Identify which cell holds the provided text, then report its (x, y) central coordinate. 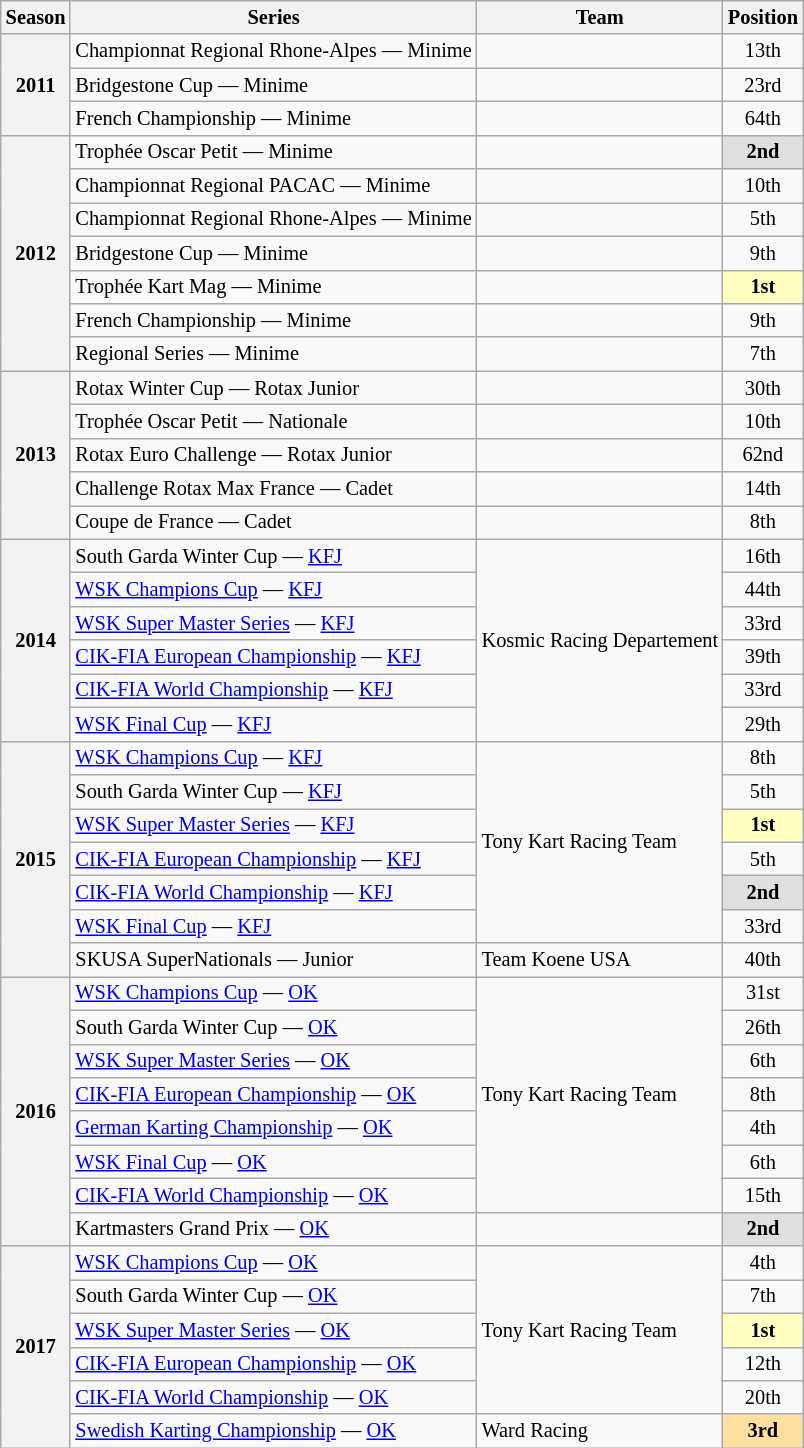
Position (763, 17)
44th (763, 589)
Series (273, 17)
Coupe de France — Cadet (273, 522)
Kosmic Racing Departement (600, 640)
Rotax Euro Challenge — Rotax Junior (273, 455)
2012 (36, 253)
39th (763, 657)
Team Koene USA (600, 960)
26th (763, 1027)
16th (763, 556)
German Karting Championship — OK (273, 1128)
Trophée Oscar Petit — Nationale (273, 421)
64th (763, 118)
Kartmasters Grand Prix — OK (273, 1229)
Rotax Winter Cup — Rotax Junior (273, 388)
Ward Racing (600, 1431)
15th (763, 1195)
2017 (36, 1347)
12th (763, 1364)
23rd (763, 85)
30th (763, 388)
Swedish Karting Championship — OK (273, 1431)
Trophée Kart Mag — Minime (273, 287)
2016 (36, 1110)
29th (763, 724)
40th (763, 960)
3rd (763, 1431)
SKUSA SuperNationals — Junior (273, 960)
14th (763, 489)
Season (36, 17)
2015 (36, 859)
62nd (763, 455)
Challenge Rotax Max France — Cadet (273, 489)
2014 (36, 640)
20th (763, 1397)
13th (763, 51)
Championnat Regional PACAC — Minime (273, 186)
2011 (36, 84)
WSK Final Cup — OK (273, 1162)
2013 (36, 455)
Team (600, 17)
Trophée Oscar Petit — Minime (273, 152)
31st (763, 993)
Regional Series — Minime (273, 354)
